Identify which cell holds the provided text, then report its (x, y) central coordinate. 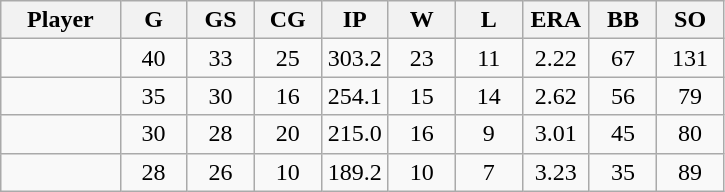
L (488, 20)
131 (690, 58)
2.22 (556, 58)
45 (622, 134)
33 (220, 58)
3.23 (556, 172)
3.01 (556, 134)
BB (622, 20)
79 (690, 96)
G (154, 20)
215.0 (354, 134)
56 (622, 96)
23 (422, 58)
W (422, 20)
254.1 (354, 96)
SO (690, 20)
14 (488, 96)
CG (288, 20)
67 (622, 58)
7 (488, 172)
89 (690, 172)
GS (220, 20)
15 (422, 96)
25 (288, 58)
2.62 (556, 96)
80 (690, 134)
11 (488, 58)
ERA (556, 20)
Player (60, 20)
9 (488, 134)
303.2 (354, 58)
IP (354, 20)
26 (220, 172)
20 (288, 134)
40 (154, 58)
189.2 (354, 172)
